Return the (x, y) coordinate for the center point of the cell that contains the specified text.  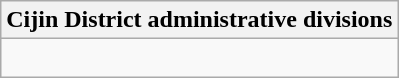
Cijin District administrative divisions (200, 20)
